Capture the cell that displays the provided text and extract its (x, y) central coordinate. 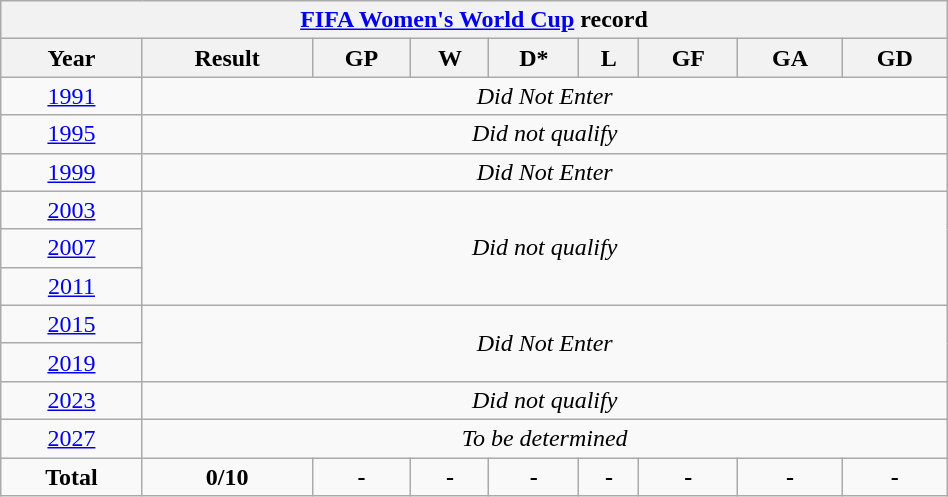
1999 (72, 172)
GP (362, 58)
Result (227, 58)
GD (894, 58)
0/10 (227, 477)
To be determined (544, 438)
2023 (72, 400)
2007 (72, 248)
2011 (72, 286)
GA (790, 58)
2003 (72, 210)
W (450, 58)
L (609, 58)
2019 (72, 362)
1995 (72, 134)
1991 (72, 96)
2015 (72, 324)
GF (688, 58)
2027 (72, 438)
Total (72, 477)
D* (534, 58)
FIFA Women's World Cup record (474, 20)
Year (72, 58)
